Search for the cell housing the specified text and yield its (X, Y) center coordinate. 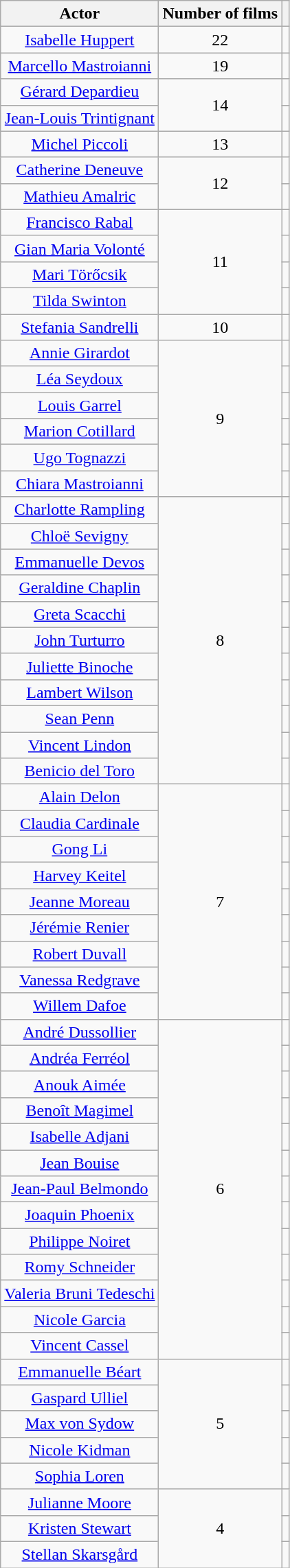
Marcello Mastroianni (80, 66)
8 (220, 641)
Marion Cotillard (80, 432)
Michel Piccoli (80, 144)
Nicole Kidman (80, 1450)
Stefania Sandrelli (80, 327)
Sean Penn (80, 718)
Geraldine Chaplin (80, 588)
Anouk Aimée (80, 1084)
Isabelle Huppert (80, 40)
Robert Duvall (80, 954)
Romy Schneider (80, 1267)
John Turturro (80, 640)
Catherine Deneuve (80, 170)
Andréa Ferréol (80, 1058)
Jean Bouise (80, 1163)
Gian Maria Volonté (80, 248)
Alain Delon (80, 797)
Léa Seydoux (80, 379)
Kristen Stewart (80, 1528)
Nicole Garcia (80, 1320)
5 (220, 1424)
Tilda Swinton (80, 301)
Chiara Mastroianni (80, 484)
7 (220, 902)
22 (220, 40)
14 (220, 105)
6 (220, 1189)
Julianne Moore (80, 1502)
Louis Garrel (80, 406)
Isabelle Adjani (80, 1136)
Benicio del Toro (80, 771)
Gaspard Ulliel (80, 1398)
Vanessa Redgrave (80, 980)
Claudia Cardinale (80, 823)
Chloë Sevigny (80, 536)
Ugo Tognazzi (80, 458)
Emmanuelle Béart (80, 1372)
Sophia Loren (80, 1476)
13 (220, 144)
Annie Girardot (80, 353)
Emmanuelle Devos (80, 562)
Valeria Bruni Tedeschi (80, 1294)
11 (220, 261)
Lambert Wilson (80, 692)
Gérard Depardieu (80, 92)
12 (220, 183)
Willem Dafoe (80, 1006)
Benoît Magimel (80, 1110)
Mari Törőcsik (80, 274)
Charlotte Rampling (80, 510)
Max von Sydow (80, 1424)
Philippe Noiret (80, 1241)
Jérémie Renier (80, 928)
Francisco Rabal (80, 222)
Greta Scacchi (80, 614)
Vincent Lindon (80, 745)
Mathieu Amalric (80, 196)
Gong Li (80, 850)
André Dussollier (80, 1032)
19 (220, 66)
Actor (80, 14)
Harvey Keitel (80, 876)
Juliette Binoche (80, 666)
Number of films (220, 14)
Jeanne Moreau (80, 902)
Stellan Skarsgård (80, 1554)
4 (220, 1528)
Vincent Cassel (80, 1346)
10 (220, 327)
Jean-Louis Trintignant (80, 118)
Jean-Paul Belmondo (80, 1189)
Joaquin Phoenix (80, 1215)
9 (220, 419)
